Return the (X, Y) coordinate for the center point of the cell that contains the specified text.  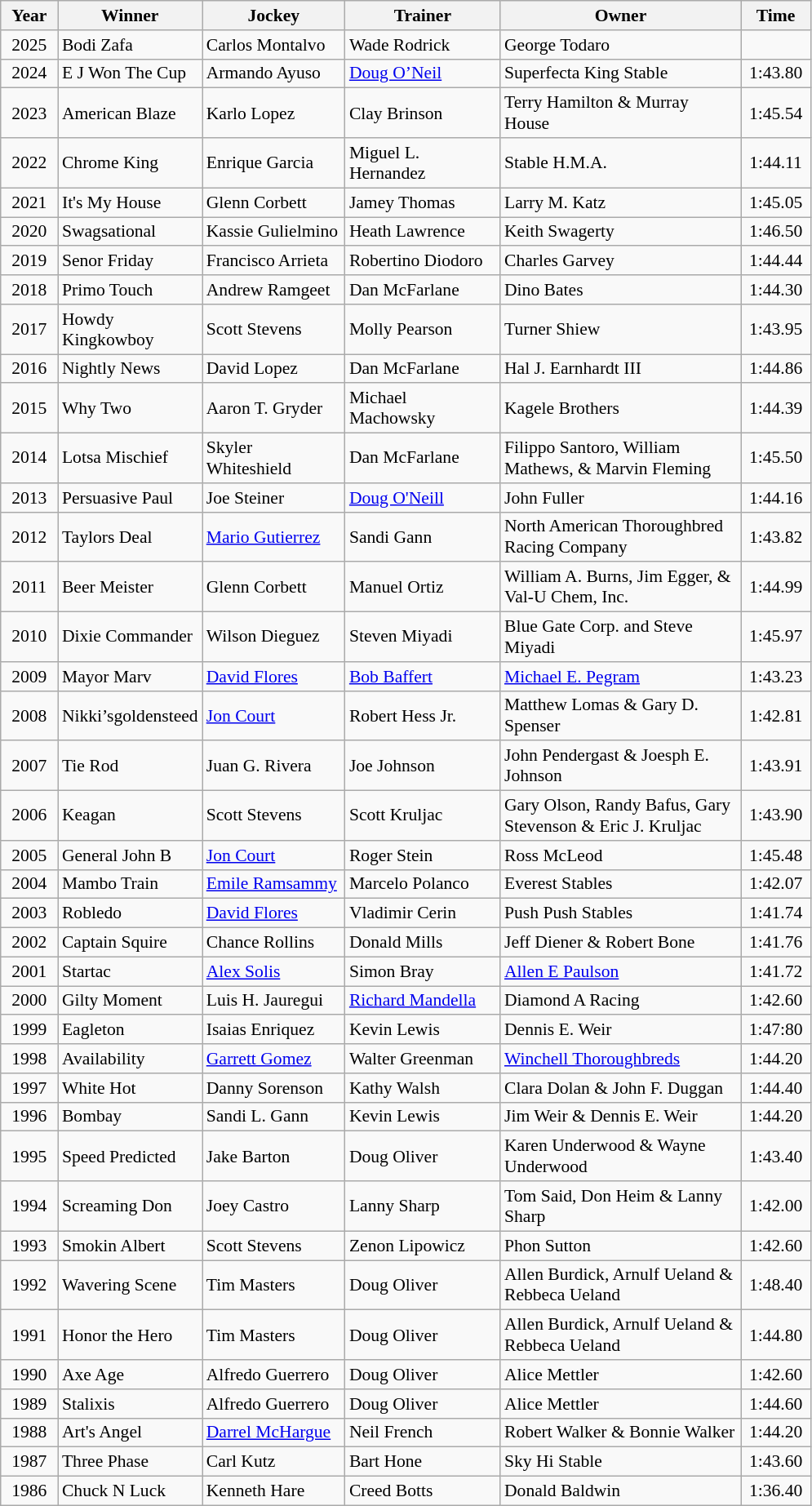
1991 (29, 1335)
Chuck N Luck (131, 1491)
Diamond A Racing (620, 1001)
1:43.40 (775, 1156)
Francisco Arrieta (274, 261)
Zenon Lipowicz (423, 1246)
Emile Ramsammy (274, 884)
Jeff Diener & Robert Bone (620, 943)
Manuel Ortiz (423, 588)
2024 (29, 73)
Winchell Thoroughbreds (620, 1059)
1998 (29, 1059)
Superfecta King Stable (620, 73)
1:45.97 (775, 637)
Honor the Hero (131, 1335)
Nightly News (131, 369)
1:45.48 (775, 855)
Startac (131, 971)
2009 (29, 677)
2012 (29, 537)
Blue Gate Corp. and Steve Miyadi (620, 637)
Bombay (131, 1117)
Donald Baldwin (620, 1491)
2005 (29, 855)
Danny Sorenson (274, 1088)
Sky Hi Stable (620, 1462)
Allen E Paulson (620, 971)
David Lopez (274, 369)
Bart Hone (423, 1462)
Enrique Garcia (274, 163)
Karen Underwood & Wayne Underwood (620, 1156)
Mario Gutierrez (274, 537)
1:43.90 (775, 816)
Jamey Thomas (423, 202)
2021 (29, 202)
Tom Said, Don Heim & Lanny Sharp (620, 1206)
2002 (29, 943)
John Pendergast & Joesph E. Johnson (620, 766)
Keagan (131, 816)
Karlo Lopez (274, 113)
Donald Mills (423, 943)
John Fuller (620, 498)
Gary Olson, Randy Bafus, Gary Stevenson & Eric J. Kruljac (620, 816)
It's My House (131, 202)
Roger Stein (423, 855)
Joe Steiner (274, 498)
2017 (29, 330)
1:42.07 (775, 884)
1:41.72 (775, 971)
Juan G. Rivera (274, 766)
Lanny Sharp (423, 1206)
1:36.40 (775, 1491)
Michael Machowsky (423, 408)
Steven Miyadi (423, 637)
1:43.91 (775, 766)
Clay Brinson (423, 113)
Turner Shiew (620, 330)
1989 (29, 1404)
Filippo Santoro, William Mathews, & Marvin Fleming (620, 459)
1:41.74 (775, 913)
Wilson Dieguez (274, 637)
Primo Touch (131, 290)
E J Won The Cup (131, 73)
Charles Garvey (620, 261)
Stalixis (131, 1404)
1:44.80 (775, 1335)
1:41.76 (775, 943)
Why Two (131, 408)
Bob Baffert (423, 677)
1:44.44 (775, 261)
Jim Weir & Dennis E. Weir (620, 1117)
Gilty Moment (131, 1001)
1997 (29, 1088)
Year (29, 16)
Lotsa Mischief (131, 459)
2006 (29, 816)
2018 (29, 290)
Chance Rollins (274, 943)
2023 (29, 113)
1993 (29, 1246)
1988 (29, 1433)
Joe Johnson (423, 766)
Mambo Train (131, 884)
2013 (29, 498)
Dixie Commander (131, 637)
2011 (29, 588)
Andrew Ramgeet (274, 290)
Kenneth Hare (274, 1491)
Senor Friday (131, 261)
Swagsational (131, 232)
Smokin Albert (131, 1246)
Skyler Whiteshield (274, 459)
Ross McLeod (620, 855)
Robert Walker & Bonnie Walker (620, 1433)
White Hot (131, 1088)
1:44.86 (775, 369)
1:43.80 (775, 73)
Luis H. Jauregui (274, 1001)
1:45.54 (775, 113)
Alex Solis (274, 971)
1:42.00 (775, 1206)
Isaias Enriquez (274, 1030)
Doug O'Neill (423, 498)
1:45.05 (775, 202)
Kagele Brothers (620, 408)
Walter Greenman (423, 1059)
Heath Lawrence (423, 232)
2000 (29, 1001)
Howdy Kingkowboy (131, 330)
Neil French (423, 1433)
Chrome King (131, 163)
2015 (29, 408)
Sandi Gann (423, 537)
Marcelo Polanco (423, 884)
American Blaze (131, 113)
1:44.16 (775, 498)
2025 (29, 45)
Carlos Montalvo (274, 45)
Owner (620, 16)
Robledo (131, 913)
Keith Swagerty (620, 232)
Dino Bates (620, 290)
1994 (29, 1206)
Larry M. Katz (620, 202)
Clara Dolan & John F. Duggan (620, 1088)
1:44.60 (775, 1404)
1:44.39 (775, 408)
1987 (29, 1462)
Carl Kutz (274, 1462)
2003 (29, 913)
Dennis E. Weir (620, 1030)
Sandi L. Gann (274, 1117)
Aaron T. Gryder (274, 408)
2007 (29, 766)
1:47:80 (775, 1030)
1:45.50 (775, 459)
Phon Sutton (620, 1246)
Jake Barton (274, 1156)
1:43.82 (775, 537)
1:44.99 (775, 588)
Michael E. Pegram (620, 677)
1:44.30 (775, 290)
Jockey (274, 16)
Captain Squire (131, 943)
Axe Age (131, 1375)
Creed Botts (423, 1491)
2014 (29, 459)
Hal J. Earnhardt III (620, 369)
William A. Burns, Jim Egger, & Val-U Chem, Inc. (620, 588)
Wavering Scene (131, 1285)
2019 (29, 261)
1:44.40 (775, 1088)
Three Phase (131, 1462)
Mayor Marv (131, 677)
2001 (29, 971)
2016 (29, 369)
Kassie Gulielmino (274, 232)
1:46.50 (775, 232)
Speed Predicted (131, 1156)
Time (775, 16)
1:48.40 (775, 1285)
Simon Bray (423, 971)
Screaming Don (131, 1206)
Art's Angel (131, 1433)
Taylors Deal (131, 537)
1:43.60 (775, 1462)
Vladimir Cerin (423, 913)
1992 (29, 1285)
1995 (29, 1156)
Richard Mandella (423, 1001)
Bodi Zafa (131, 45)
Tie Rod (131, 766)
1990 (29, 1375)
1999 (29, 1030)
Miguel L. Hernandez (423, 163)
Persuasive Paul (131, 498)
Beer Meister (131, 588)
Robert Hess Jr. (423, 715)
1986 (29, 1491)
Stable H.M.A. (620, 163)
Trainer (423, 16)
Armando Ayuso (274, 73)
Push Push Stables (620, 913)
Scott Kruljac (423, 816)
Wade Rodrick (423, 45)
General John B (131, 855)
Doug O’Neil (423, 73)
Darrel McHargue (274, 1433)
1:43.23 (775, 677)
2022 (29, 163)
Everest Stables (620, 884)
1:43.95 (775, 330)
Eagleton (131, 1030)
2008 (29, 715)
Winner (131, 16)
Terry Hamilton & Murray House (620, 113)
1:42.81 (775, 715)
Molly Pearson (423, 330)
Joey Castro (274, 1206)
Matthew Lomas & Gary D. Spenser (620, 715)
George Todaro (620, 45)
Nikki’sgoldensteed (131, 715)
Availability (131, 1059)
2010 (29, 637)
2020 (29, 232)
1996 (29, 1117)
Kathy Walsh (423, 1088)
North American Thoroughbred Racing Company (620, 537)
1:44.11 (775, 163)
Robertino Diodoro (423, 261)
Garrett Gomez (274, 1059)
2004 (29, 884)
